Pinpoint the cell where the given text exists, returning its [X, Y] midpoint coordinate. 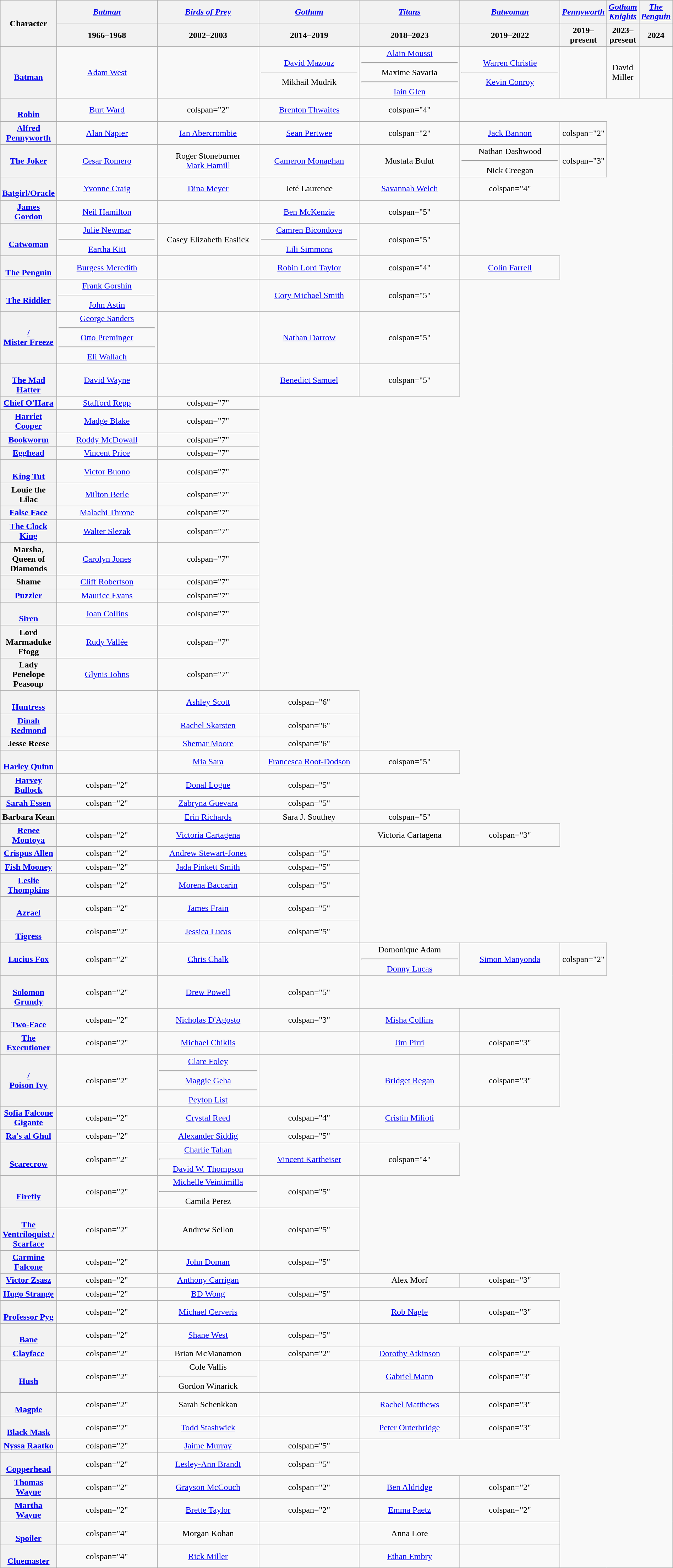
Roger StoneburnerMark Hamill [208, 161]
Dina Meyer [208, 189]
Character [28, 23]
2023–present [623, 35]
Jack Bannon [510, 133]
Magpie [28, 1404]
Misha Collins [410, 1020]
Pennyworth [584, 12]
Professor Pyg [28, 1312]
2019–2022 [510, 35]
2018–2023 [410, 35]
Copperhead [28, 1464]
Tigress [28, 931]
John Doman [208, 1262]
Michael Chiklis [208, 1042]
Alan Napier [107, 133]
Yvonne Craig [107, 189]
Joan Collins [107, 614]
Rudy Vallée [107, 642]
Milton Berle [107, 495]
Alex Morf [410, 1280]
Cliff Robertson [107, 582]
Charlie TahanDavid W. Thompson [208, 1159]
2019–present [584, 35]
Colin Farrell [510, 268]
Renee Montoya [28, 835]
Grayson McCouch [208, 1487]
Todd Stashwick [208, 1427]
Victor Zsasz [28, 1280]
The Clock King [28, 531]
Andrew Stewart-Jones [208, 853]
Maurice Evans [107, 595]
Egghead [28, 453]
Savannah Welch [410, 189]
Roddy McDowall [107, 440]
Jesse Reese [28, 744]
Julie NewmarEartha Kitt [107, 240]
George SandersOtto PremingerEli Wallach [107, 337]
Gotham [310, 12]
Jaime Murray [208, 1446]
Morena Baccarin [208, 885]
David Miller [623, 72]
Michael Cerveris [208, 1312]
Spoiler [28, 1534]
Sarah Essen [28, 803]
Puzzler [28, 595]
Rob Nagle [410, 1312]
Francesca Root-Dodson [310, 762]
2002–2003 [208, 35]
Madge Blake [107, 422]
David Wayne [107, 380]
Vincent Price [107, 453]
Clayface [28, 1353]
David MazouzMikhail Mudrik [310, 72]
Harriet Cooper [28, 422]
Huntress [28, 702]
King Tut [28, 471]
Batgirl/Oracle [28, 189]
Catwoman [28, 240]
Burt Ward [107, 110]
Frank GorshinJohn Astin [107, 295]
Hugo Strange [28, 1294]
The Mad Hatter [28, 380]
/ Poison Ivy [28, 1080]
Nyssa Raatko [28, 1446]
Crystal Reed [208, 1118]
Rick Miller [208, 1556]
Cole VallisGordon Winarick [208, 1376]
Neil Hamilton [107, 211]
Gabriel Mann [410, 1376]
Cameron Monaghan [310, 161]
Cesar Romero [107, 161]
Bridget Regan [410, 1080]
Clare FoleyMaggie GehaPeyton List [208, 1080]
Stafford Repp [107, 403]
Emma Paetz [410, 1510]
Carolyn Jones [107, 559]
Scarecrow [28, 1159]
Lucius Fox [28, 959]
Carmine Falcone [28, 1262]
Black Mask [28, 1427]
False Face [28, 513]
Mustafa Bulut [410, 161]
Morgan Kohan [208, 1534]
Casey Elizabeth Easlick [208, 240]
Peter Outerbridge [410, 1427]
Martha Wayne [28, 1510]
Chris Chalk [208, 959]
James Frain [208, 908]
Chief O'Hara [28, 403]
Mia Sara [208, 762]
Lesley-Ann Brandt [208, 1464]
Jim Pirri [410, 1042]
Anna Lore [410, 1534]
Sean Pertwee [310, 133]
BD Wong [208, 1294]
Adam West [107, 72]
Benedict Samuel [310, 380]
Domonique AdamDonny Lucas [410, 959]
Louie the Lilac [28, 495]
Ra's al Ghul [28, 1136]
The Joker [28, 161]
Nathan DashwoodNick Creegan [510, 161]
Hush [28, 1376]
Cory Michael Smith [310, 295]
Alain MoussiMaxime SavariaIain Glen [410, 72]
The Ventriloquist / Scarface [28, 1229]
/ Mister Freeze [28, 337]
Rachel Matthews [410, 1404]
Firefly [28, 1192]
Titans [410, 12]
Dorothy Atkinson [410, 1353]
Simon Manyonda [510, 959]
Harley Quinn [28, 762]
Solomon Grundy [28, 992]
Gotham Knights [623, 12]
Jessica Lucas [208, 931]
Vincent Kartheiser [310, 1159]
Sara J. Southey [310, 817]
Jeté Laurence [310, 189]
Bane [28, 1335]
Anthony Carrigan [208, 1280]
Sarah Schenkkan [208, 1404]
Alfred Pennyworth [28, 133]
Azrael [28, 908]
Walter Slezak [107, 531]
2024 [656, 35]
Alexander Siddig [208, 1136]
Sofia Falcone Gigante [28, 1118]
Ian Abercrombie [208, 133]
Camren BicondovaLili Simmons [310, 240]
Brenton Thwaites [310, 110]
Fish Mooney [28, 867]
Glynis Johns [107, 674]
Cristin Milioti [410, 1118]
Lord Marmaduke Ffogg [28, 642]
James Gordon [28, 211]
Michelle VeintimillaCamila Perez [208, 1192]
Harvey Bullock [28, 785]
Cluemaster [28, 1556]
Zabryna Guevara [208, 803]
Jada Pinkett Smith [208, 867]
Thomas Wayne [28, 1487]
The Riddler [28, 295]
Ben Aldridge [410, 1487]
Ethan Embry [410, 1556]
Ben McKenzie [310, 211]
Burgess Meredith [107, 268]
Malachi Throne [107, 513]
Robin [28, 110]
Ashley Scott [208, 702]
Lady Penelope Peasoup [28, 674]
Bookworm [28, 440]
Siren [28, 614]
Brian McManamon [208, 1353]
Warren ChristieKevin Conroy [510, 72]
1966–1968 [107, 35]
Andrew Sellon [208, 1229]
Nathan Darrow [310, 337]
Batwoman [510, 12]
Shame [28, 582]
Barbara Kean [28, 817]
Two-Face [28, 1020]
Drew Powell [208, 992]
Shane West [208, 1335]
Robin Lord Taylor [310, 268]
Victor Buono [107, 471]
Brette Taylor [208, 1510]
Crispus Allen [28, 853]
Rachel Skarsten [208, 725]
Leslie Thompkins [28, 885]
Donal Logue [208, 785]
2014–2019 [310, 35]
Shemar Moore [208, 744]
Nicholas D'Agosto [208, 1020]
Birds of Prey [208, 12]
Marsha, Queen of Diamonds [28, 559]
The Executioner [28, 1042]
Erin Richards [208, 817]
Dinah Redmond [28, 725]
